Output the [x, y] coordinate of the center of the cell containing the given text.  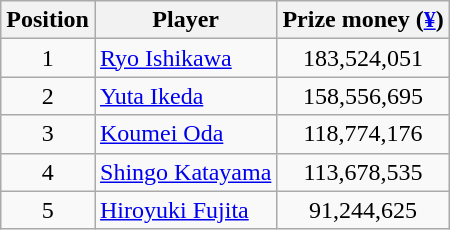
Koumei Oda [185, 134]
Shingo Katayama [185, 172]
91,244,625 [363, 210]
1 [48, 58]
4 [48, 172]
118,774,176 [363, 134]
Yuta Ikeda [185, 96]
113,678,535 [363, 172]
158,556,695 [363, 96]
Position [48, 20]
Prize money (¥) [363, 20]
5 [48, 210]
183,524,051 [363, 58]
Hiroyuki Fujita [185, 210]
Player [185, 20]
2 [48, 96]
Ryo Ishikawa [185, 58]
3 [48, 134]
